Provide the (x, y) coordinate of the cell's center where the given text is located.  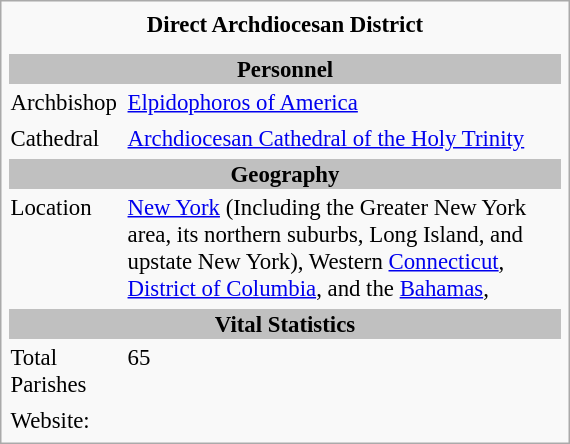
Website: (66, 420)
Geography (285, 174)
Vital Statistics (285, 324)
Personnel (285, 69)
Elpidophoros of America (344, 102)
Total Parishes (66, 370)
Archbishop (66, 102)
Direct Archdiocesan District (285, 24)
Location (66, 248)
Archdiocesan Cathedral of the Holy Trinity (344, 138)
Cathedral (66, 138)
65 (344, 370)
